From the cell containing the given text, extract its center point as (X, Y) coordinate. 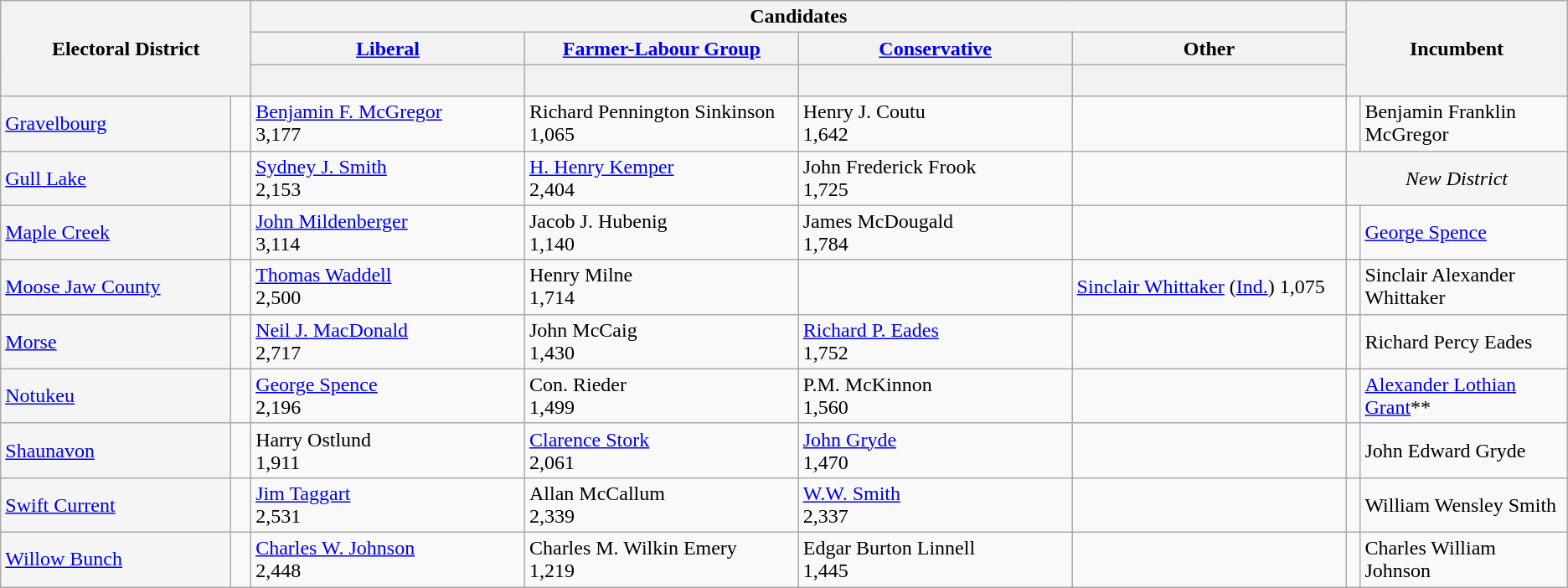
Liberal (389, 49)
Neil J. MacDonald2,717 (389, 342)
Candidates (799, 17)
John Gryde1,470 (935, 451)
P.M. McKinnon1,560 (935, 395)
Alexander Lothian Grant** (1464, 395)
Richard Percy Eades (1464, 342)
Morse (116, 342)
Allan McCallum2,339 (662, 504)
Gull Lake (116, 178)
Richard P. Eades1,752 (935, 342)
H. Henry Kemper2,404 (662, 178)
Jacob J. Hubenig1,140 (662, 233)
Sinclair Alexander Whittaker (1464, 286)
Swift Current (116, 504)
W.W. Smith2,337 (935, 504)
Electoral District (126, 49)
John Mildenberger3,114 (389, 233)
Charles W. Johnson2,448 (389, 560)
Notukeu (116, 395)
New District (1457, 178)
Sinclair Whittaker (Ind.) 1,075 (1210, 286)
Willow Bunch (116, 560)
Gravelbourg (116, 124)
John Edward Gryde (1464, 451)
Henry J. Coutu1,642 (935, 124)
Sydney J. Smith2,153 (389, 178)
Moose Jaw County (116, 286)
Charles William Johnson (1464, 560)
Richard Pennington Sinkinson1,065 (662, 124)
Maple Creek (116, 233)
Incumbent (1457, 49)
Other (1210, 49)
John McCaig1,430 (662, 342)
Jim Taggart2,531 (389, 504)
James McDougald1,784 (935, 233)
Shaunavon (116, 451)
William Wensley Smith (1464, 504)
John Frederick Frook1,725 (935, 178)
George Spence2,196 (389, 395)
Henry Milne1,714 (662, 286)
Conservative (935, 49)
Harry Ostlund1,911 (389, 451)
Thomas Waddell2,500 (389, 286)
Benjamin Franklin McGregor (1464, 124)
Charles M. Wilkin Emery1,219 (662, 560)
Clarence Stork2,061 (662, 451)
Benjamin F. McGregor3,177 (389, 124)
Edgar Burton Linnell1,445 (935, 560)
Con. Rieder1,499 (662, 395)
George Spence (1464, 233)
Farmer-Labour Group (662, 49)
